Scan for the cell matching the given text and deliver its [X, Y] coordinate at center. 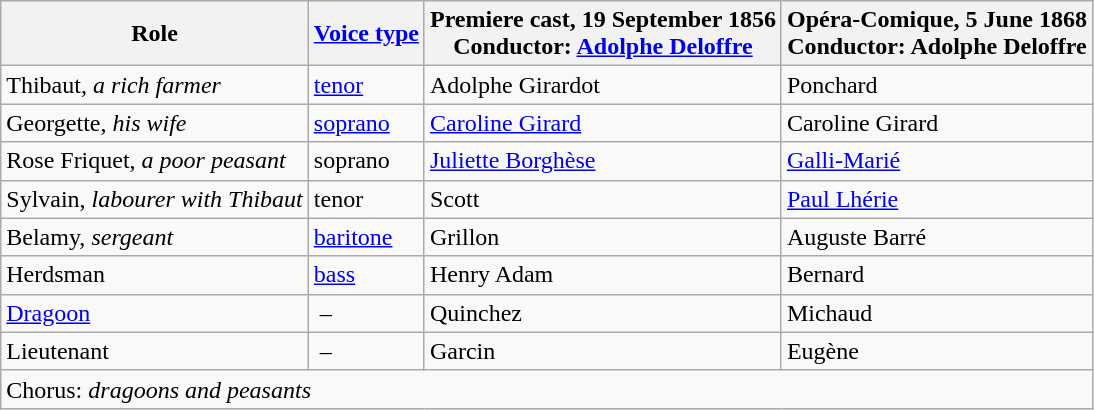
Sylvain, labourer with Thibaut [155, 199]
Opéra-Comique, 5 June 1868Conductor: Adolphe Deloffre [936, 34]
Michaud [936, 313]
Georgette, his wife [155, 123]
Thibaut, a rich farmer [155, 85]
Paul Lhérie [936, 199]
Adolphe Girardot [602, 85]
Premiere cast, 19 September 1856Conductor: Adolphe Deloffre [602, 34]
Dragoon [155, 313]
Garcin [602, 351]
Belamy, sergeant [155, 237]
bass [366, 275]
Galli-Marié [936, 161]
Eugène [936, 351]
Juliette Borghèse [602, 161]
Chorus: dragoons and peasants [547, 389]
Grillon [602, 237]
Lieutenant [155, 351]
Bernard [936, 275]
Henry Adam [602, 275]
Scott [602, 199]
Quinchez [602, 313]
Ponchard [936, 85]
Rose Friquet, a poor peasant [155, 161]
Voice type [366, 34]
Auguste Barré [936, 237]
Herdsman [155, 275]
baritone [366, 237]
Role [155, 34]
